Identify which cell holds the provided text, then report its (x, y) central coordinate. 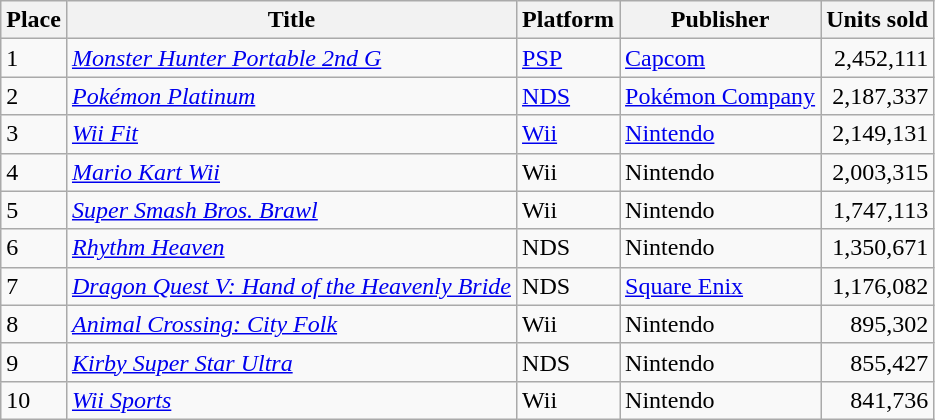
2,452,111 (878, 58)
Pokémon Platinum (291, 96)
2,187,337 (878, 96)
Place (34, 20)
Wii Fit (291, 134)
Animal Crossing: City Folk (291, 324)
2 (34, 96)
PSP (568, 58)
4 (34, 172)
2,149,131 (878, 134)
855,427 (878, 362)
Units sold (878, 20)
10 (34, 400)
1 (34, 58)
Publisher (720, 20)
7 (34, 286)
Kirby Super Star Ultra (291, 362)
2,003,315 (878, 172)
895,302 (878, 324)
841,736 (878, 400)
9 (34, 362)
1,747,113 (878, 210)
Square Enix (720, 286)
8 (34, 324)
Platform (568, 20)
5 (34, 210)
Mario Kart Wii (291, 172)
Wii Sports (291, 400)
Pokémon Company (720, 96)
Capcom (720, 58)
Dragon Quest V: Hand of the Heavenly Bride (291, 286)
1,350,671 (878, 248)
1,176,082 (878, 286)
Title (291, 20)
6 (34, 248)
Super Smash Bros. Brawl (291, 210)
Rhythm Heaven (291, 248)
Monster Hunter Portable 2nd G (291, 58)
3 (34, 134)
